Detect which cell encompasses the target text, then output its (x, y) center coordinate. 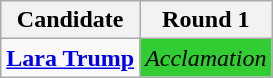
Round 1 (206, 20)
Candidate (70, 20)
Lara Trump (70, 58)
Acclamation (206, 58)
